Scan for the cell matching the given text and deliver its [x, y] coordinate at center. 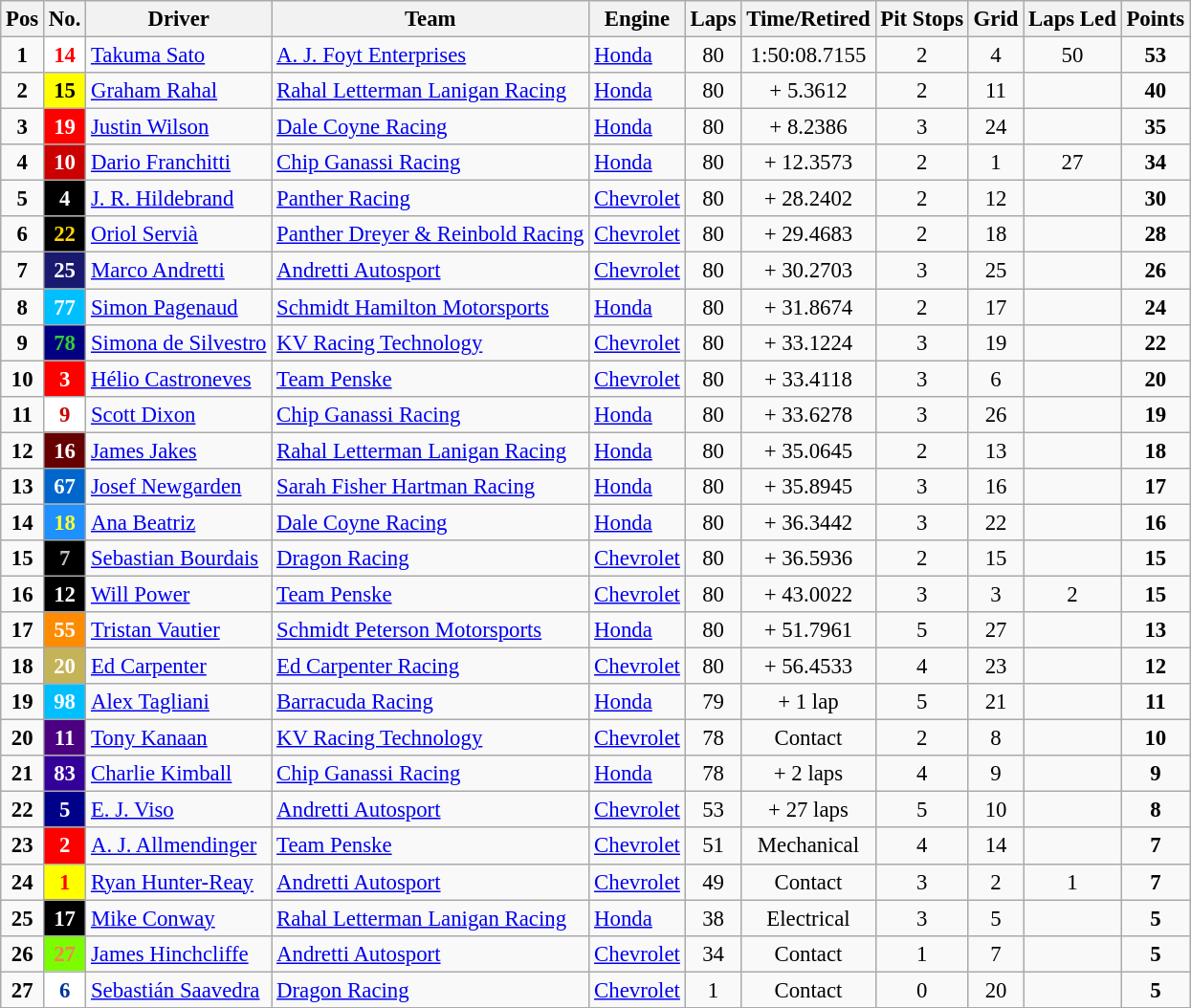
Dario Franchitti [179, 163]
+ 56.4533 [808, 667]
Electrical [808, 918]
Pos [23, 19]
Panther Racing [430, 199]
Time/Retired [808, 19]
Graham Rahal [179, 91]
Team [430, 19]
+ 51.7961 [808, 630]
A. J. Allmendinger [179, 846]
49 [714, 882]
Mike Conway [179, 918]
Engine [637, 19]
40 [1156, 91]
James Jakes [179, 450]
Ed Carpenter Racing [430, 667]
+ 28.2402 [808, 199]
+ 36.3442 [808, 522]
Alex Tagliani [179, 702]
Laps [714, 19]
50 [1072, 55]
Sarah Fisher Hartman Racing [430, 487]
Will Power [179, 594]
Sebastian Bourdais [179, 559]
+ 33.6278 [808, 414]
Laps Led [1072, 19]
Driver [179, 19]
+ 35.8945 [808, 487]
+ 35.0645 [808, 450]
38 [714, 918]
+ 30.2703 [808, 271]
Ryan Hunter-Reay [179, 882]
+ 43.0022 [808, 594]
Pit Stops [922, 19]
J. R. Hildebrand [179, 199]
+ 27 laps [808, 810]
+ 36.5936 [808, 559]
30 [1156, 199]
Marco Andretti [179, 271]
+ 2 laps [808, 774]
Simon Pagenaud [179, 307]
Josef Newgarden [179, 487]
Schmidt Peterson Motorsports [430, 630]
+ 5.3612 [808, 91]
Hélio Castroneves [179, 379]
+ 33.1224 [808, 342]
+ 29.4683 [808, 234]
Takuma Sato [179, 55]
Tony Kanaan [179, 738]
1:50:08.7155 [808, 55]
+ 1 lap [808, 702]
28 [1156, 234]
79 [714, 702]
+ 8.2386 [808, 127]
+ 12.3573 [808, 163]
Charlie Kimball [179, 774]
Mechanical [808, 846]
Tristan Vautier [179, 630]
83 [65, 774]
98 [65, 702]
35 [1156, 127]
E. J. Viso [179, 810]
Ana Beatriz [179, 522]
77 [65, 307]
51 [714, 846]
Barracuda Racing [430, 702]
Ed Carpenter [179, 667]
Oriol Servià [179, 234]
Simona de Silvestro [179, 342]
55 [65, 630]
No. [65, 19]
Sebastián Saavedra [179, 990]
Panther Dreyer & Reinbold Racing [430, 234]
+ 31.8674 [808, 307]
Justin Wilson [179, 127]
0 [922, 990]
67 [65, 487]
+ 33.4118 [808, 379]
Points [1156, 19]
James Hinchcliffe [179, 953]
A. J. Foyt Enterprises [430, 55]
Grid [995, 19]
Scott Dixon [179, 414]
Schmidt Hamilton Motorsports [430, 307]
